Search for the cell housing the specified text and yield its (x, y) center coordinate. 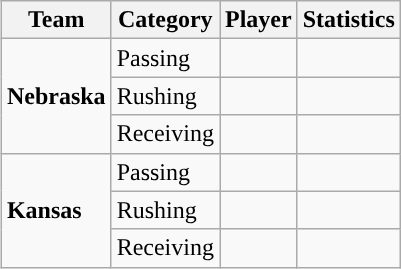
Team (56, 20)
Statistics (348, 20)
Category (165, 20)
Player (259, 20)
Kansas (56, 210)
Nebraska (56, 96)
